Detect which cell encompasses the target text, then output its (X, Y) center coordinate. 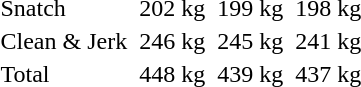
245 kg (250, 41)
246 kg (172, 41)
